For the text-containing cell, return its midpoint in (x, y) coordinate format. 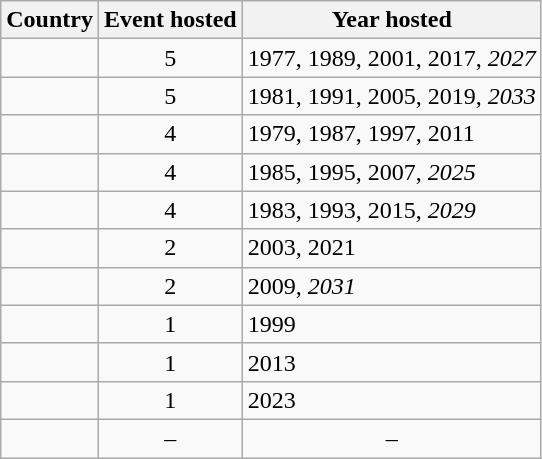
2013 (392, 362)
2003, 2021 (392, 248)
1999 (392, 324)
1977, 1989, 2001, 2017, 2027 (392, 58)
Country (50, 20)
1985, 1995, 2007, 2025 (392, 172)
Event hosted (170, 20)
2009, 2031 (392, 286)
1979, 1987, 1997, 2011 (392, 134)
1981, 1991, 2005, 2019, 2033 (392, 96)
1983, 1993, 2015, 2029 (392, 210)
2023 (392, 400)
Year hosted (392, 20)
